Provide the [X, Y] coordinate of the cell's center where the given text is located.  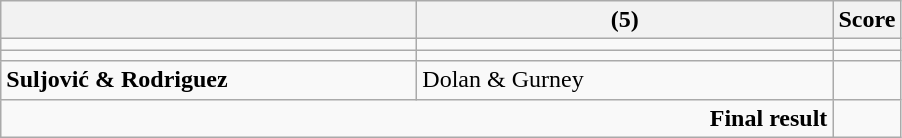
(5) [625, 20]
Final result [417, 118]
Suljović & Rodriguez [209, 80]
Score [867, 20]
Dolan & Gurney [625, 80]
